From the cell containing the given text, extract its center point as [x, y] coordinate. 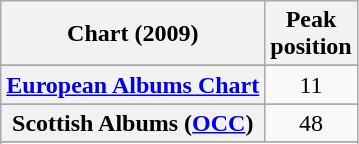
Peakposition [311, 34]
Chart (2009) [133, 34]
European Albums Chart [133, 85]
48 [311, 123]
Scottish Albums (OCC) [133, 123]
11 [311, 85]
